From the cell containing the given text, extract its center point as (x, y) coordinate. 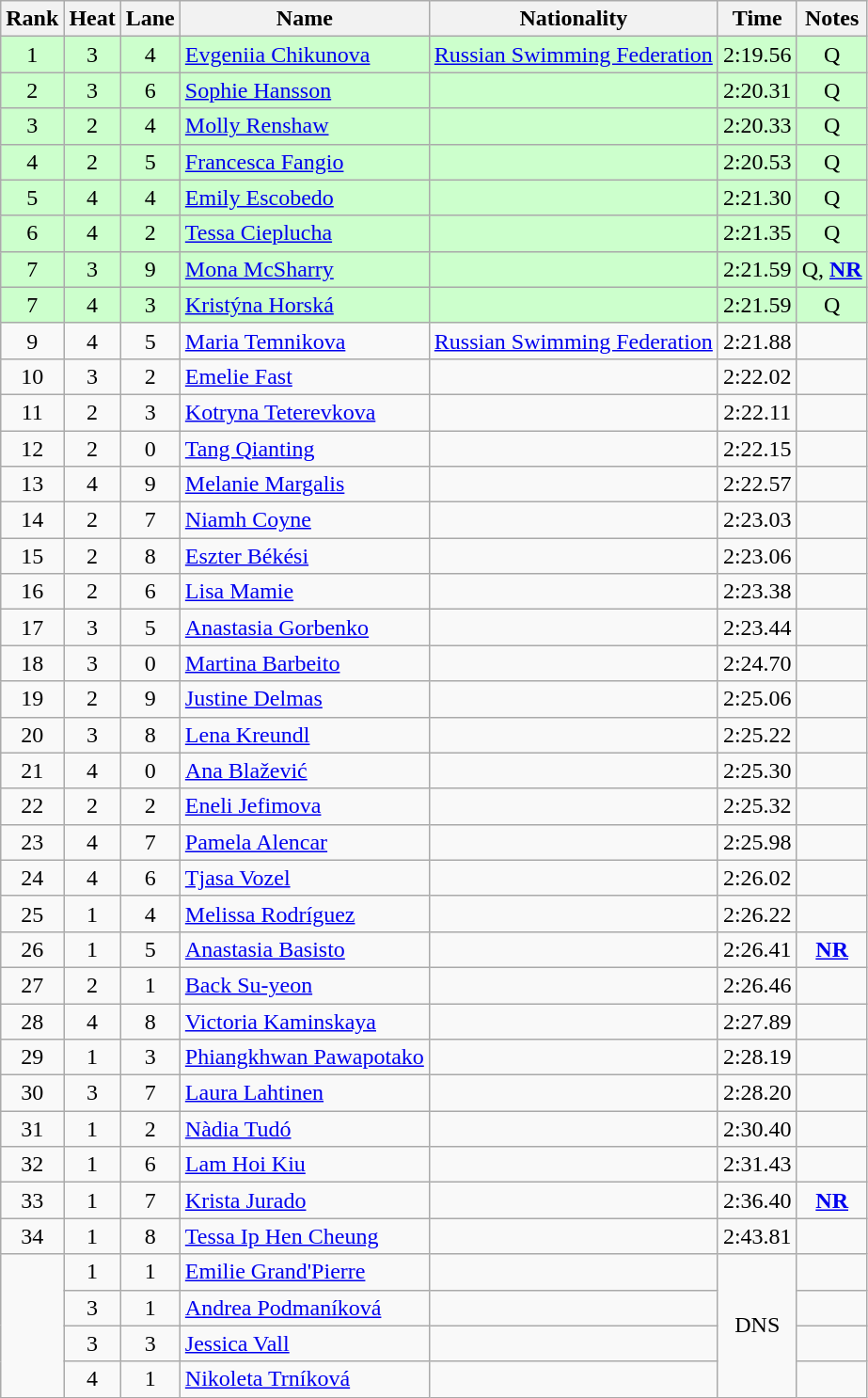
2:25.32 (757, 806)
2:28.19 (757, 1057)
2:20.33 (757, 126)
2:28.20 (757, 1093)
Melanie Margalis (305, 485)
2:25.30 (757, 770)
Anastasia Basisto (305, 949)
29 (32, 1057)
2:26.02 (757, 878)
10 (32, 376)
12 (32, 449)
DNS (757, 1326)
2:31.43 (757, 1165)
2:21.88 (757, 341)
21 (32, 770)
18 (32, 663)
Jessica Vall (305, 1343)
2:24.70 (757, 663)
Laura Lahtinen (305, 1093)
Anastasia Gorbenko (305, 628)
25 (32, 913)
2:23.44 (757, 628)
2:19.56 (757, 55)
Name (305, 19)
2:25.98 (757, 842)
Notes (831, 19)
2:20.53 (757, 162)
23 (32, 842)
Nikoleta Trníková (305, 1379)
Tessa Cieplucha (305, 233)
2:23.03 (757, 520)
Back Su-yeon (305, 985)
Ana Blažević (305, 770)
2:21.35 (757, 233)
22 (32, 806)
2:22.57 (757, 485)
Niamh Coyne (305, 520)
Evgeniia Chikunova (305, 55)
19 (32, 699)
Sophie Hansson (305, 90)
2:23.38 (757, 592)
Lena Kreundl (305, 735)
Emelie Fast (305, 376)
2:26.46 (757, 985)
Pamela Alencar (305, 842)
Maria Temnikova (305, 341)
Mona McSharry (305, 269)
Time (757, 19)
Nàdia Tudó (305, 1129)
14 (32, 520)
11 (32, 412)
26 (32, 949)
Andrea Podmaníková (305, 1308)
Kristýna Horská (305, 305)
2:26.22 (757, 913)
31 (32, 1129)
Rank (32, 19)
Lane (150, 19)
32 (32, 1165)
Heat (92, 19)
Krista Jurado (305, 1200)
Tessa Ip Hen Cheung (305, 1236)
2:20.31 (757, 90)
Justine Delmas (305, 699)
Tjasa Vozel (305, 878)
Q, NR (831, 269)
15 (32, 556)
17 (32, 628)
Tang Qianting (305, 449)
Francesca Fangio (305, 162)
13 (32, 485)
Melissa Rodríguez (305, 913)
28 (32, 1021)
Emily Escobedo (305, 198)
Eszter Békési (305, 556)
20 (32, 735)
2:22.02 (757, 376)
24 (32, 878)
2:21.30 (757, 198)
Victoria Kaminskaya (305, 1021)
2:26.41 (757, 949)
2:36.40 (757, 1200)
Eneli Jefimova (305, 806)
2:25.06 (757, 699)
16 (32, 592)
Nationality (574, 19)
2:23.06 (757, 556)
2:22.11 (757, 412)
2:30.40 (757, 1129)
30 (32, 1093)
Kotryna Teterevkova (305, 412)
Phiangkhwan Pawapotako (305, 1057)
34 (32, 1236)
Emilie Grand'Pierre (305, 1272)
Lisa Mamie (305, 592)
Martina Barbeito (305, 663)
2:25.22 (757, 735)
2:27.89 (757, 1021)
27 (32, 985)
Lam Hoi Kiu (305, 1165)
2:22.15 (757, 449)
2:43.81 (757, 1236)
Molly Renshaw (305, 126)
33 (32, 1200)
